For the text-containing cell, return its midpoint in (x, y) coordinate format. 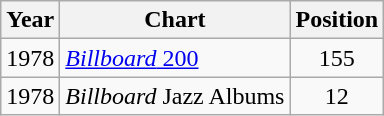
12 (337, 96)
Year (30, 20)
Position (337, 20)
155 (337, 58)
Billboard 200 (175, 58)
Billboard Jazz Albums (175, 96)
Chart (175, 20)
